Extract the (x, y) coordinate from the center of the cell holding the provided text.  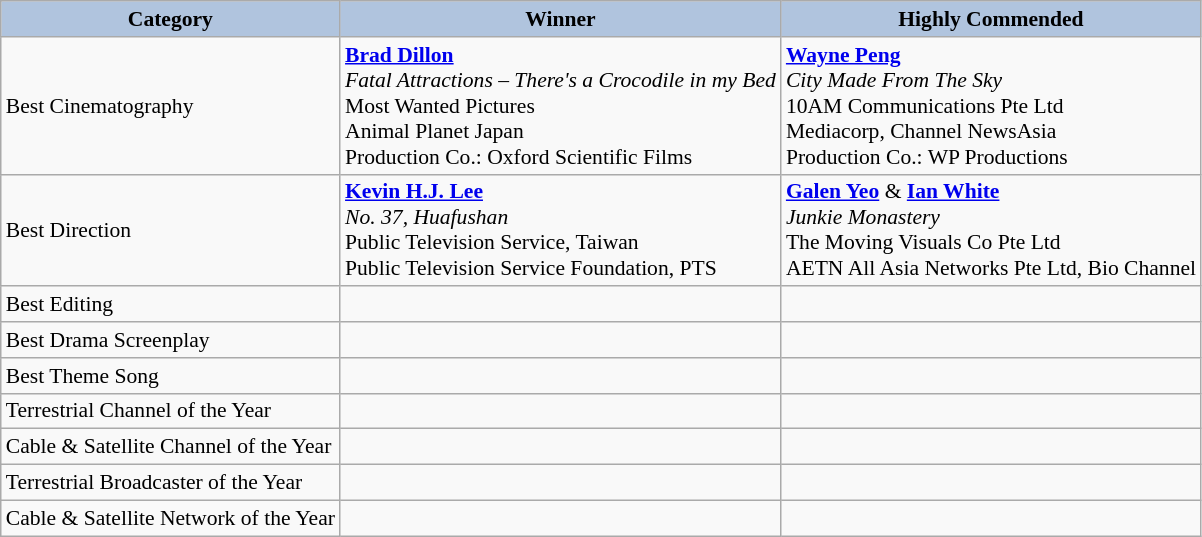
Best Drama Screenplay (170, 340)
Best Direction (170, 230)
Terrestrial Channel of the Year (170, 411)
Cable & Satellite Network of the Year (170, 518)
Brad DillonFatal Attractions – There's a Crocodile in my BedMost Wanted PicturesAnimal Planet JapanProduction Co.: Oxford Scientific Films (560, 106)
Cable & Satellite Channel of the Year (170, 447)
Terrestrial Broadcaster of the Year (170, 483)
Winner (560, 19)
Best Theme Song (170, 376)
Kevin H.J. LeeNo. 37, HuafushanPublic Television Service, TaiwanPublic Television Service Foundation, PTS (560, 230)
Highly Commended (991, 19)
Category (170, 19)
Best Cinematography (170, 106)
Best Editing (170, 305)
Galen Yeo & Ian WhiteJunkie MonasteryThe Moving Visuals Co Pte LtdAETN All Asia Networks Pte Ltd, Bio Channel (991, 230)
Wayne PengCity Made From The Sky10AM Communications Pte LtdMediacorp, Channel NewsAsiaProduction Co.: WP Productions (991, 106)
